Extract the (x, y) coordinate from the center of the cell holding the provided text.  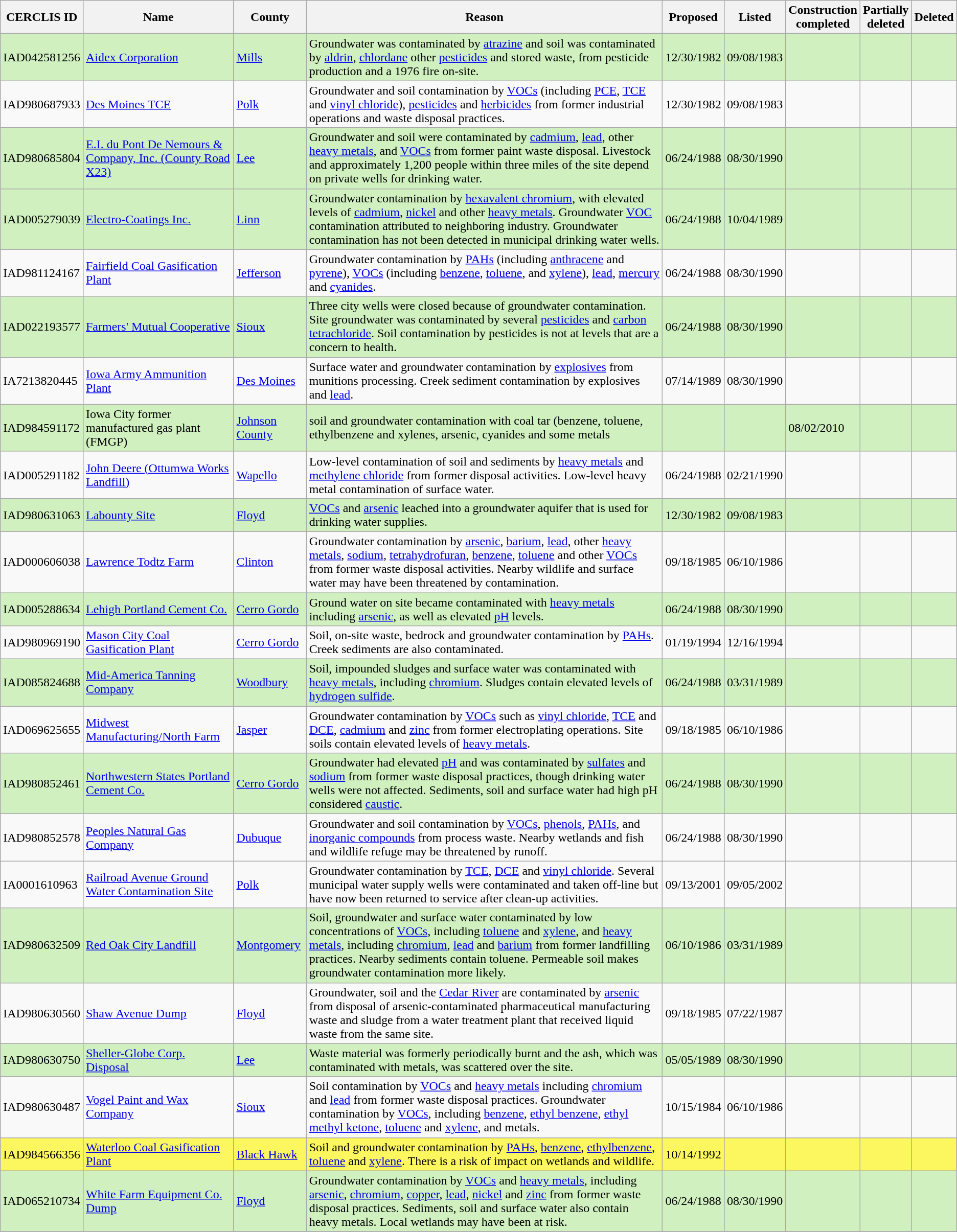
IAD069625655 (42, 730)
Linn (270, 219)
09/05/2002 (755, 885)
Waterloo Coal Gasification Plant (158, 1154)
Iowa Army Ammunition Plant (158, 381)
IAD984591172 (42, 428)
Mason City Coal Gasification Plant (158, 643)
Railroad Avenue Ground Water Contamination Site (158, 885)
Iowa City former manufactured gas plant (FMGP) (158, 428)
IAD980632509 (42, 945)
Waste material was formerly periodically burnt and the ash, which was contaminated with metals, was scattered over the site. (485, 1060)
IAD005279039 (42, 219)
Wapello (270, 475)
Soil and groundwater contamination by PAHs, benzene, ethylbenzene, toluene and xylene. There is a risk of impact on wetlands and wildlife. (485, 1154)
Mills (270, 57)
IAD005291182 (42, 475)
IAD085824688 (42, 683)
Listed (755, 17)
Dubuque (270, 838)
Johnson County (270, 428)
IAD980630487 (42, 1107)
Mid-America Tanning Company (158, 683)
IAD042581256 (42, 57)
12/16/1994 (755, 643)
IAD984566356 (42, 1154)
Deleted (934, 17)
Northwestern States Portland Cement Co. (158, 784)
John Deere (Ottumwa Works Landfill) (158, 475)
IA7213820445 (42, 381)
White Farm Equipment Co. Dump (158, 1201)
Des Moines (270, 381)
County (270, 17)
Red Oak City Landfill (158, 945)
CERCLIS ID (42, 17)
Woodbury (270, 683)
Partiallydeleted (885, 17)
02/21/1990 (755, 475)
IAD981124167 (42, 273)
IAD980631063 (42, 515)
IAD980687933 (42, 104)
01/19/1994 (693, 643)
Sheller-Globe Corp. Disposal (158, 1060)
Montgomery (270, 945)
10/15/1984 (693, 1107)
IAD005288634 (42, 609)
IAD980852461 (42, 784)
Clinton (270, 562)
IAD000606038 (42, 562)
IAD065210734 (42, 1201)
Peoples Natural Gas Company (158, 838)
Name (158, 17)
05/05/1989 (693, 1060)
soil and groundwater contamination with coal tar (benzene, toluene, ethylbenzene and xylenes, arsenic, cyanides and some metals (485, 428)
IAD980630560 (42, 1013)
IA0001610963 (42, 885)
Jefferson (270, 273)
Aidex Corporation (158, 57)
Lehigh Portland Cement Co. (158, 609)
Proposed (693, 17)
IAD022193577 (42, 327)
Farmers' Mutual Cooperative (158, 327)
IAD980969190 (42, 643)
Reason (485, 17)
Shaw Avenue Dump (158, 1013)
08/02/2010 (823, 428)
Surface water and groundwater contamination by explosives from munitions processing. Creek sediment contamination by explosives and lead. (485, 381)
07/14/1989 (693, 381)
Electro-Coatings Inc. (158, 219)
IAD980852578 (42, 838)
07/22/1987 (755, 1013)
Labounty Site (158, 515)
Soil, on-site waste, bedrock and groundwater contamination by PAHs. Creek sediments are also contaminated. (485, 643)
E.I. du Pont De Nemours & Company, Inc. (County Road X23) (158, 158)
IAD980685804 (42, 158)
IAD980630750 (42, 1060)
Vogel Paint and Wax Company (158, 1107)
09/13/2001 (693, 885)
Constructioncompleted (823, 17)
VOCs and arsenic leached into a groundwater aquifer that is used for drinking water supplies. (485, 515)
10/14/1992 (693, 1154)
Midwest Manufacturing/North Farm (158, 730)
Lawrence Todtz Farm (158, 562)
Groundwater contamination by PAHs (including anthracene and pyrene), VOCs (including benzene, toluene, and xylene), lead, mercury and cyanides. (485, 273)
Fairfield Coal Gasification Plant (158, 273)
Des Moines TCE (158, 104)
Jasper (270, 730)
10/04/1989 (755, 219)
Black Hawk (270, 1154)
Ground water on site became contaminated with heavy metals including arsenic, as well as elevated pH levels. (485, 609)
